Output the (X, Y) coordinate of the center of the cell containing the given text.  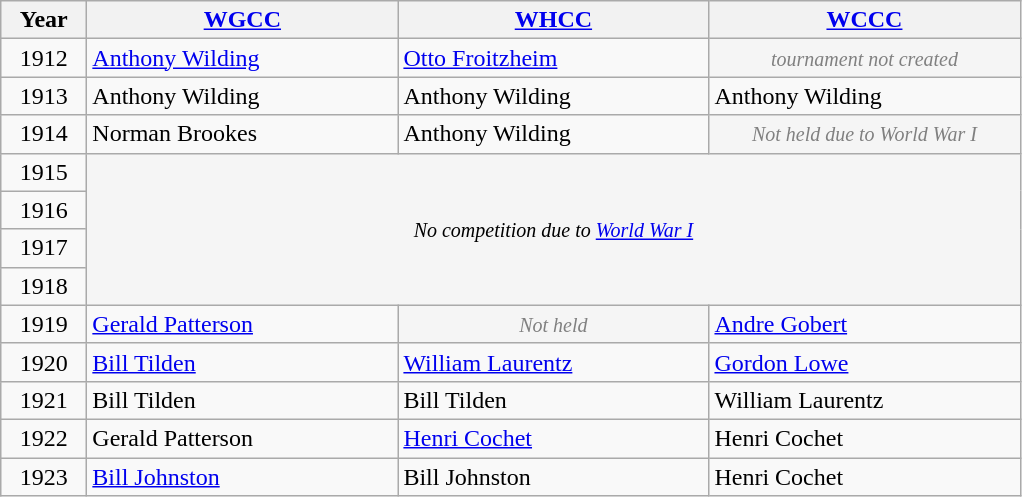
1919 (44, 324)
No competition due to World War I (554, 229)
1912 (44, 58)
1915 (44, 172)
1914 (44, 134)
1918 (44, 286)
Andre Gobert (864, 324)
WCCC (864, 20)
1913 (44, 96)
1922 (44, 438)
Year (44, 20)
Not held (554, 324)
1920 (44, 362)
Norman Brookes (242, 134)
1917 (44, 248)
1923 (44, 477)
Gordon Lowe (864, 362)
WGCC (242, 20)
Otto Froitzheim (554, 58)
1921 (44, 400)
tournament not created (864, 58)
1916 (44, 210)
Not held due to World War I (864, 134)
WHCC (554, 20)
